Pinpoint the cell where the given text exists, returning its [x, y] midpoint coordinate. 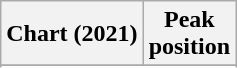
Peakposition [189, 34]
Chart (2021) [72, 34]
